Extract the (x, y) coordinate from the center of the cell holding the provided text.  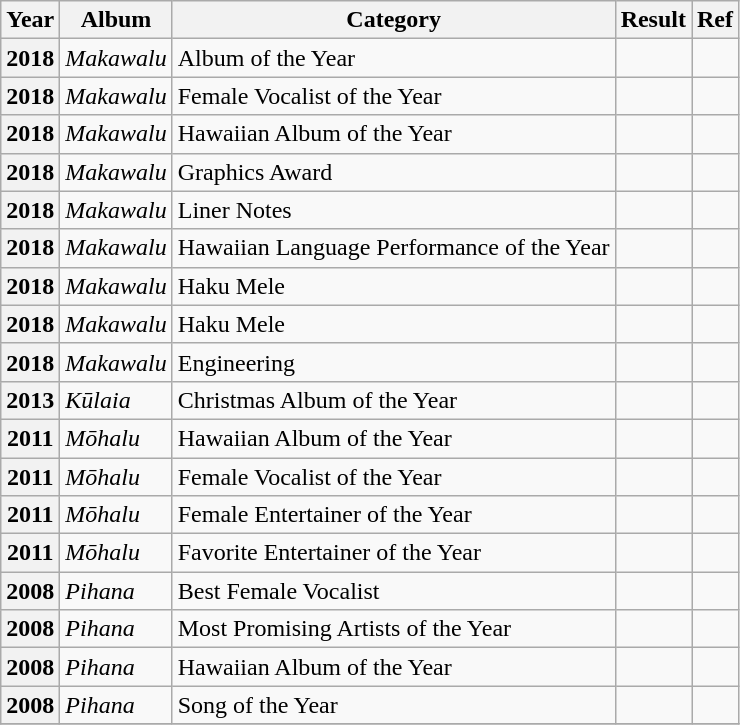
2013 (30, 400)
Christmas Album of the Year (394, 400)
Liner Notes (394, 210)
Album of the Year (394, 58)
Result (653, 20)
Most Promising Artists of the Year (394, 629)
Kūlaia (116, 400)
Female Entertainer of the Year (394, 515)
Song of the Year (394, 705)
Year (30, 20)
Ref (716, 20)
Hawaiian Language Performance of the Year (394, 248)
Best Female Vocalist (394, 591)
Category (394, 20)
Album (116, 20)
Graphics Award (394, 172)
Engineering (394, 362)
Favorite Entertainer of the Year (394, 553)
